Scan for the cell matching the given text and deliver its (X, Y) coordinate at center. 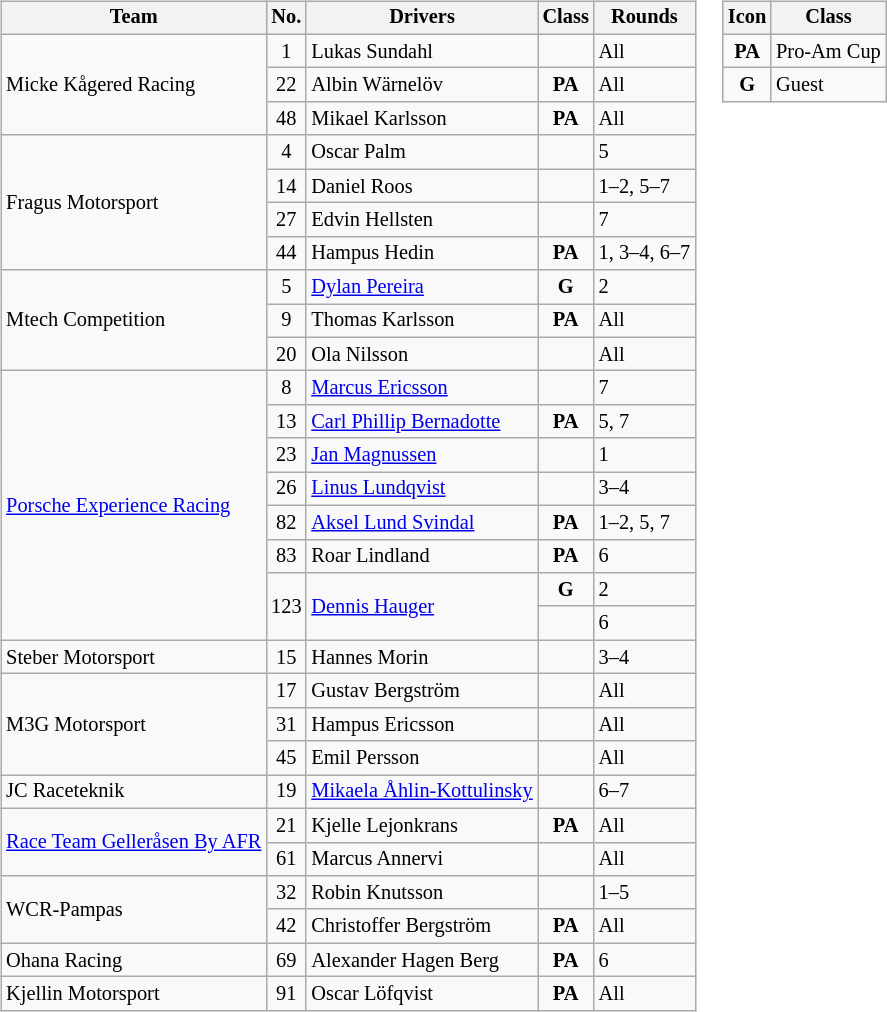
Rounds (644, 18)
Christoffer Bergström (422, 926)
Albin Wärnelöv (422, 85)
Aksel Lund Svindal (422, 522)
Icon (747, 18)
17 (286, 691)
Steber Motorsport (134, 657)
Dennis Hauger (422, 606)
1–5 (644, 893)
22 (286, 85)
Dylan Pereira (422, 287)
Fragus Motorsport (134, 202)
123 (286, 606)
Oscar Palm (422, 152)
Edvin Hellsten (422, 220)
44 (286, 253)
Drivers (422, 18)
Gustav Bergström (422, 691)
Emil Persson (422, 758)
Pro-Am Cup (828, 51)
M3G Motorsport (134, 724)
Race Team Gelleråsen By AFR (134, 842)
9 (286, 321)
Porsche Experience Racing (134, 506)
6–7 (644, 792)
48 (286, 119)
Oscar Löfqvist (422, 994)
Micke Kågered Racing (134, 84)
91 (286, 994)
Ola Nilsson (422, 354)
42 (286, 926)
Marcus Ericsson (422, 388)
Lukas Sundahl (422, 51)
Mtech Competition (134, 320)
Ohana Racing (134, 960)
Carl Phillip Bernadotte (422, 422)
Thomas Karlsson (422, 321)
21 (286, 825)
14 (286, 186)
32 (286, 893)
45 (286, 758)
83 (286, 556)
Marcus Annervi (422, 859)
1–2, 5, 7 (644, 522)
Daniel Roos (422, 186)
JC Raceteknik (134, 792)
82 (286, 522)
27 (286, 220)
69 (286, 960)
31 (286, 724)
15 (286, 657)
Kjelle Lejonkrans (422, 825)
Robin Knutsson (422, 893)
Linus Lundqvist (422, 489)
Guest (828, 85)
5, 7 (644, 422)
20 (286, 354)
13 (286, 422)
Team (134, 18)
Mikael Karlsson (422, 119)
4 (286, 152)
61 (286, 859)
WCR-Pampas (134, 910)
Kjellin Motorsport (134, 994)
1, 3–4, 6–7 (644, 253)
No. (286, 18)
8 (286, 388)
23 (286, 455)
19 (286, 792)
Mikaela Åhlin-Kottulinsky (422, 792)
Hampus Hedin (422, 253)
Alexander Hagen Berg (422, 960)
Roar Lindland (422, 556)
Hampus Ericsson (422, 724)
1–2, 5–7 (644, 186)
Jan Magnussen (422, 455)
Hannes Morin (422, 657)
26 (286, 489)
